Find where the given text appears and provide that cell's center as [X, Y] coordinate. 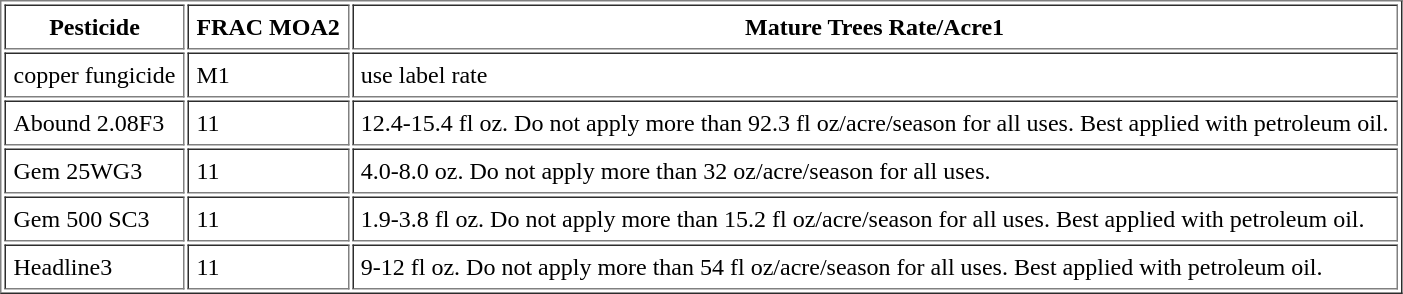
1.9-3.8 fl oz. Do not apply more than 15.2 fl oz/acre/season for all uses. Best applied with petroleum oil. [875, 218]
12.4-15.4 fl oz. Do not apply more than 92.3 fl oz/acre/season for all uses. Best applied with petroleum oil. [875, 122]
copper fungicide [94, 74]
4.0-8.0 oz. Do not apply more than 32 oz/acre/season for all uses. [875, 170]
M1 [268, 74]
Pesticide [94, 26]
Headline3 [94, 266]
Mature Trees Rate/Acre1 [875, 26]
use label rate [875, 74]
FRAC MOA2 [268, 26]
Gem 500 SC3 [94, 218]
Abound 2.08F3 [94, 122]
Gem 25WG3 [94, 170]
9-12 fl oz. Do not apply more than 54 fl oz/acre/season for all uses. Best applied with petroleum oil. [875, 266]
